Scan for the cell matching the given text and deliver its (x, y) coordinate at center. 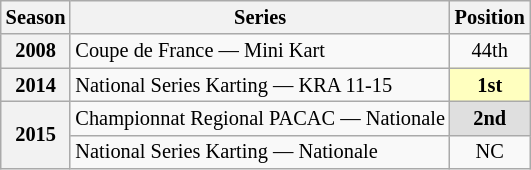
1st (490, 85)
Coupe de France — Mini Kart (260, 51)
National Series Karting — KRA 11-15 (260, 85)
2008 (36, 51)
Position (490, 17)
Series (260, 17)
44th (490, 51)
2015 (36, 134)
NC (490, 152)
2014 (36, 85)
Season (36, 17)
National Series Karting — Nationale (260, 152)
2nd (490, 118)
Championnat Regional PACAC — Nationale (260, 118)
